Return the (X, Y) coordinate for the center point of the cell that contains the specified text.  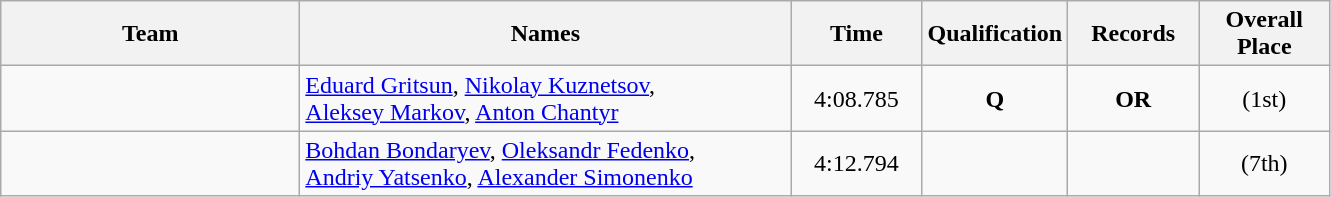
Bohdan Bondaryev, Oleksandr Fedenko, Andriy Yatsenko, Alexander Simonenko (546, 164)
4:08.785 (856, 98)
Eduard Gritsun, Nikolay Kuznetsov, Aleksey Markov, Anton Chantyr (546, 98)
(1st) (1264, 98)
Records (1134, 34)
OR (1134, 98)
(7th) (1264, 164)
Time (856, 34)
Qualification (995, 34)
Names (546, 34)
4:12.794 (856, 164)
Overall Place (1264, 34)
Q (995, 98)
Team (150, 34)
